Return the (X, Y) coordinate for the center point of the cell that contains the specified text.  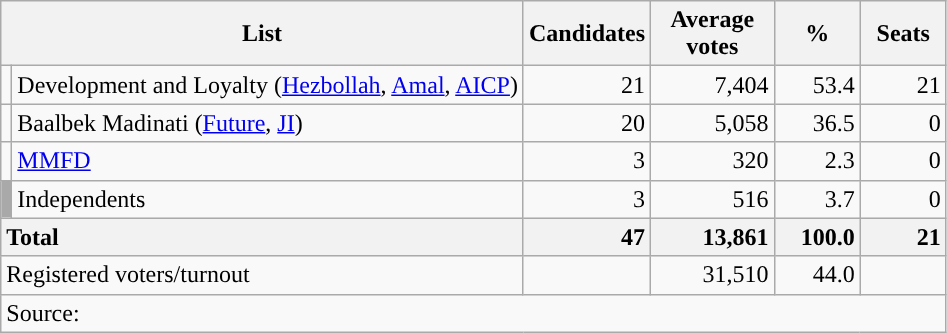
36.5 (817, 123)
Source: (474, 313)
Independents (268, 199)
2.3 (817, 161)
7,404 (713, 85)
Seats (903, 34)
516 (713, 199)
5,058 (713, 123)
13,861 (713, 237)
Baalbek Madinati (Future, JI) (268, 123)
Average votes (713, 34)
Development and Loyalty (Hezbollah, Amal, AICP) (268, 85)
20 (586, 123)
MMFD (268, 161)
% (817, 34)
47 (586, 237)
List (262, 34)
Registered voters/turnout (262, 275)
320 (713, 161)
Total (262, 237)
44.0 (817, 275)
100.0 (817, 237)
3.7 (817, 199)
Candidates (586, 34)
53.4 (817, 85)
31,510 (713, 275)
